Determine the [X, Y] coordinate at the center of the cell enclosing the given text.  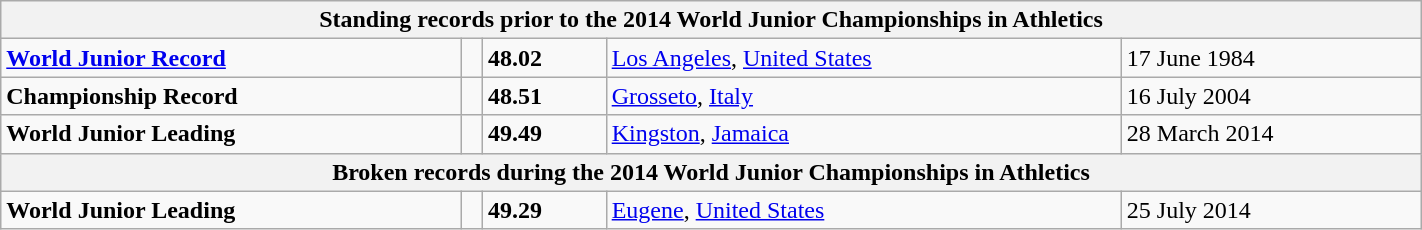
Los Angeles, United States [864, 58]
World Junior Record [232, 58]
Broken records during the 2014 World Junior Championships in Athletics [711, 172]
Kingston, Jamaica [864, 134]
Standing records prior to the 2014 World Junior Championships in Athletics [711, 20]
48.51 [545, 96]
16 July 2004 [1271, 96]
Grosseto, Italy [864, 96]
48.02 [545, 58]
49.49 [545, 134]
Eugene, United States [864, 210]
25 July 2014 [1271, 210]
Championship Record [232, 96]
49.29 [545, 210]
28 March 2014 [1271, 134]
17 June 1984 [1271, 58]
